Extract the [x, y] coordinate from the center of the cell holding the provided text.  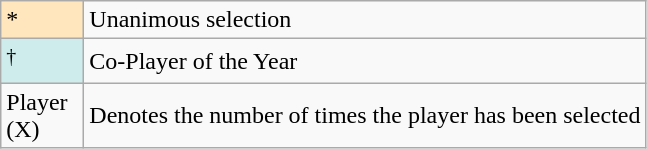
* [42, 20]
Unanimous selection [365, 20]
Player (X) [42, 116]
Denotes the number of times the player has been selected [365, 116]
Co-Player of the Year [365, 62]
† [42, 62]
